Detect which cell encompasses the target text, then output its [X, Y] center coordinate. 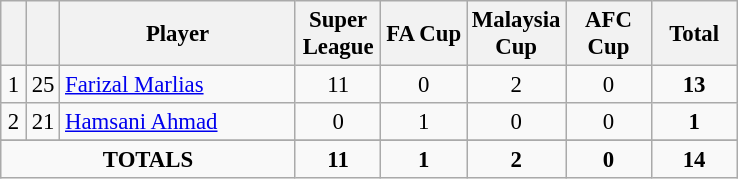
21 [42, 122]
Malaysia Cup [516, 34]
Farizal Marlias [178, 85]
25 [42, 85]
Hamsani Ahmad [178, 122]
AFC Cup [609, 34]
FA Cup [424, 34]
TOTALS [148, 160]
13 [694, 85]
Player [178, 34]
Total [694, 34]
14 [694, 160]
Super League [338, 34]
